Provide the (x, y) coordinate of the cell's center where the given text is located.  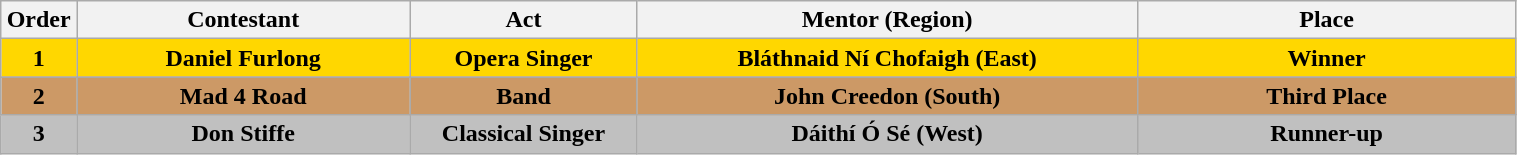
Place (1326, 20)
Order (39, 20)
Winner (1326, 58)
Opera Singer (524, 58)
Band (524, 96)
Don Stiffe (242, 134)
Classical Singer (524, 134)
1 (39, 58)
Dáithí Ó Sé (West) (887, 134)
Runner-up (1326, 134)
Act (524, 20)
Mentor (Region) (887, 20)
Mad 4 Road (242, 96)
Contestant (242, 20)
Third Place (1326, 96)
Daniel Furlong (242, 58)
2 (39, 96)
Bláthnaid Ní Chofaigh (East) (887, 58)
3 (39, 134)
John Creedon (South) (887, 96)
